Pinpoint the cell where the given text exists, returning its (X, Y) midpoint coordinate. 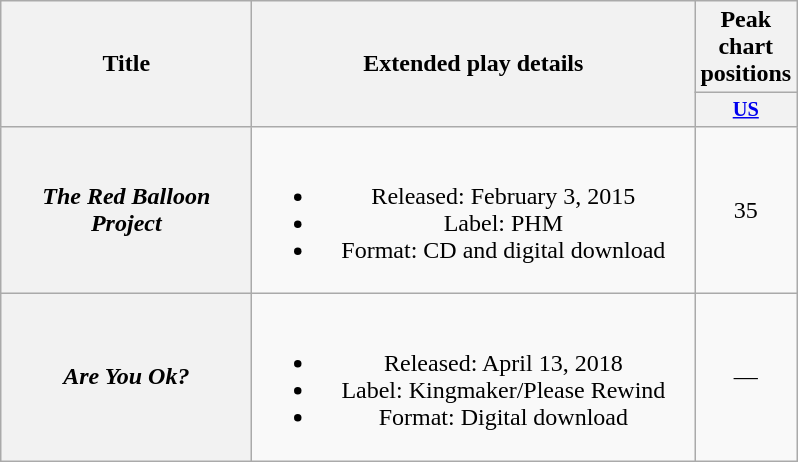
Released: April 13, 2018Label: Kingmaker/Please RewindFormat: Digital download (474, 378)
The Red Balloon Project (126, 210)
Extended play details (474, 64)
Are You Ok? (126, 378)
Title (126, 64)
US (746, 110)
Released: February 3, 2015Label: PHMFormat: CD and digital download (474, 210)
Peak chart positions (746, 47)
— (746, 378)
35 (746, 210)
